Determine the (X, Y) coordinate at the center of the cell enclosing the given text.  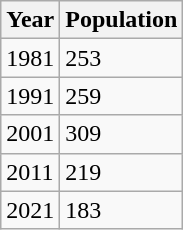
2001 (30, 134)
Year (30, 20)
2011 (30, 172)
1991 (30, 96)
183 (122, 210)
2021 (30, 210)
253 (122, 58)
1981 (30, 58)
Population (122, 20)
219 (122, 172)
309 (122, 134)
259 (122, 96)
